Pinpoint the cell where the given text exists, returning its (X, Y) midpoint coordinate. 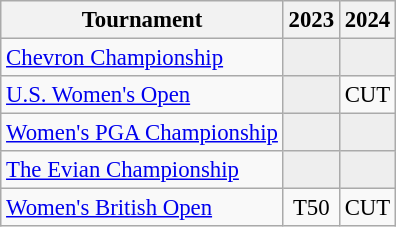
T50 (311, 208)
Tournament (142, 20)
Chevron Championship (142, 58)
Women's British Open (142, 208)
Women's PGA Championship (142, 133)
2024 (367, 20)
2023 (311, 20)
U.S. Women's Open (142, 95)
The Evian Championship (142, 170)
